Return (x, y) of the center of cell containing provided text 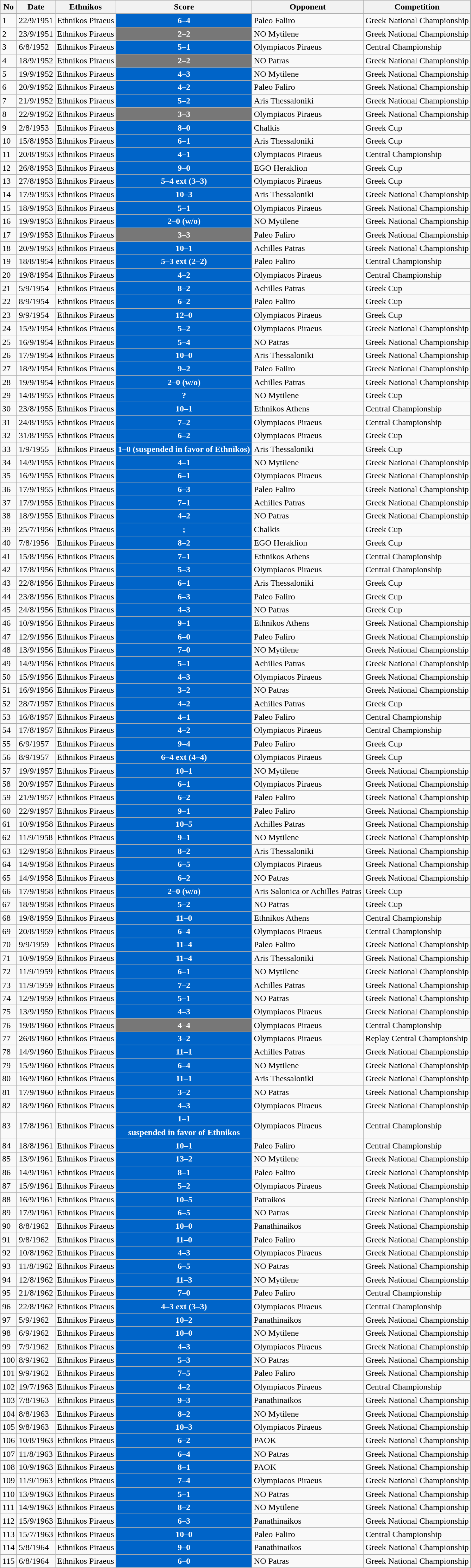
112 (8, 1521)
32 (8, 436)
13/9/1963 (36, 1494)
18 (8, 248)
19/8/1959 (36, 918)
67 (8, 905)
86 (8, 1172)
16/8/1957 (36, 717)
20/9/1952 (36, 87)
? (184, 396)
18/8/1954 (36, 262)
15/9/1954 (36, 328)
19/8/1960 (36, 1025)
24 (8, 328)
10/9/1958 (36, 824)
60 (8, 811)
110 (8, 1494)
18/9/1953 (36, 208)
Date (36, 7)
10–2 (184, 1320)
Opponent (308, 7)
14/9/1963 (36, 1507)
25/7/1956 (36, 529)
13/9/1956 (36, 650)
35 (8, 476)
9–3 (184, 1400)
21 (8, 288)
1 (8, 20)
22/9/1952 (36, 114)
15 (8, 208)
13/9/1959 (36, 1012)
5/8/1964 (36, 1548)
56 (8, 757)
40 (8, 543)
50 (8, 677)
Patraikos (308, 1199)
26/8/1960 (36, 1039)
46 (8, 623)
92 (8, 1253)
11/9/1963 (36, 1481)
94 (8, 1280)
18/9/1960 (36, 1106)
79 (8, 1065)
23 (8, 315)
23/8/1956 (36, 597)
2 (8, 34)
20/9/1957 (36, 784)
5 (8, 74)
4 (8, 61)
73 (8, 985)
81 (8, 1092)
8/9/1962 (36, 1360)
10/9/1959 (36, 958)
61 (8, 824)
5–3 ext (2–2) (184, 262)
9/8/1963 (36, 1427)
12–0 (184, 315)
95 (8, 1293)
19/9/1954 (36, 382)
63 (8, 851)
6/8/1952 (36, 47)
20 (8, 275)
7/8/1963 (36, 1400)
66 (8, 891)
16 (8, 221)
107 (8, 1454)
19/7/1963 (36, 1387)
11 (8, 154)
104 (8, 1413)
9–2 (184, 369)
80 (8, 1079)
17/9/1960 (36, 1092)
Ethnikos (85, 7)
14/9/1956 (36, 663)
1/9/1955 (36, 449)
6/8/1964 (36, 1561)
89 (8, 1213)
27 (8, 369)
30 (8, 409)
9/8/1962 (36, 1239)
13 (8, 181)
51 (8, 690)
8 (8, 114)
Aris Salonica or Achilles Patras (308, 891)
113 (8, 1534)
77 (8, 1039)
75 (8, 1012)
6 (8, 87)
38 (8, 516)
4–3 ext (3–3) (184, 1306)
10/8/1962 (36, 1253)
4–4 (184, 1025)
87 (8, 1186)
9–4 (184, 744)
20/9/1953 (36, 248)
65 (8, 878)
21/9/1957 (36, 797)
42 (8, 569)
52 (8, 704)
98 (8, 1333)
9/9/1962 (36, 1373)
49 (8, 663)
25 (8, 342)
16/9/1955 (36, 476)
7–4 (184, 1481)
45 (8, 610)
111 (8, 1507)
11–3 (184, 1280)
114 (8, 1548)
11/9/1958 (36, 838)
43 (8, 583)
53 (8, 717)
68 (8, 918)
99 (8, 1347)
8/8/1963 (36, 1413)
27/8/1953 (36, 181)
13–2 (184, 1159)
10/9/1963 (36, 1467)
76 (8, 1025)
93 (8, 1266)
7–5 (184, 1373)
22 (8, 302)
17/8/1957 (36, 730)
16/9/1956 (36, 690)
8–0 (184, 127)
No (8, 7)
71 (8, 958)
; (184, 529)
5/9/1954 (36, 288)
18/8/1961 (36, 1146)
11/8/1962 (36, 1266)
15/8/1953 (36, 141)
17/8/1956 (36, 569)
17/9/1954 (36, 355)
18/9/1955 (36, 516)
9/9/1959 (36, 945)
109 (8, 1481)
19/8/1954 (36, 275)
101 (8, 1373)
21/9/1952 (36, 101)
15/9/1961 (36, 1186)
1–0 (suspended in favor of Ethnikos) (184, 449)
15/9/1956 (36, 677)
12/9/1956 (36, 637)
6/9/1962 (36, 1333)
20/8/1959 (36, 931)
14/8/1955 (36, 396)
96 (8, 1306)
26/8/1953 (36, 168)
17/9/1961 (36, 1213)
8/9/1954 (36, 302)
20/8/1953 (36, 154)
16/9/1960 (36, 1079)
12/9/1959 (36, 998)
14/9/1955 (36, 462)
90 (8, 1226)
17 (8, 235)
suspended in favor of Ethnikos (184, 1132)
28 (8, 382)
16/9/1961 (36, 1199)
59 (8, 797)
11/8/1963 (36, 1454)
82 (8, 1106)
39 (8, 529)
9 (8, 127)
7/9/1962 (36, 1347)
26 (8, 355)
16/9/1954 (36, 342)
12 (8, 168)
47 (8, 637)
31 (8, 422)
10 (8, 141)
21/8/1962 (36, 1293)
7 (8, 101)
102 (8, 1387)
57 (8, 770)
34 (8, 462)
Competition (417, 7)
55 (8, 744)
74 (8, 998)
88 (8, 1199)
29 (8, 396)
10/9/1956 (36, 623)
8/9/1957 (36, 757)
18/9/1952 (36, 61)
Replay Central Championship (417, 1039)
2/8/1953 (36, 127)
6–4 ext (4–4) (184, 757)
37 (8, 503)
54 (8, 730)
19/9/1957 (36, 770)
22/9/1957 (36, 811)
17/9/1958 (36, 891)
12/9/1958 (36, 851)
1–1 (184, 1119)
Score (184, 7)
36 (8, 489)
33 (8, 449)
106 (8, 1440)
23/8/1955 (36, 409)
14/9/1960 (36, 1052)
44 (8, 597)
17/8/1961 (36, 1126)
115 (8, 1561)
5–4 ext (3–3) (184, 181)
22/8/1962 (36, 1306)
6/9/1957 (36, 744)
13/9/1961 (36, 1159)
78 (8, 1052)
103 (8, 1400)
58 (8, 784)
31/8/1955 (36, 436)
69 (8, 931)
18/9/1954 (36, 369)
23/9/1951 (36, 34)
28/7/1957 (36, 704)
108 (8, 1467)
3 (8, 47)
85 (8, 1159)
10/8/1963 (36, 1440)
70 (8, 945)
62 (8, 838)
72 (8, 971)
84 (8, 1146)
12/8/1962 (36, 1280)
24/8/1956 (36, 610)
8/8/1962 (36, 1226)
5/9/1962 (36, 1320)
14/9/1961 (36, 1172)
97 (8, 1320)
7/8/1956 (36, 543)
22/9/1951 (36, 20)
9/9/1954 (36, 315)
100 (8, 1360)
48 (8, 650)
15/8/1956 (36, 556)
24/8/1955 (36, 422)
15/9/1963 (36, 1521)
41 (8, 556)
18/9/1958 (36, 905)
5–4 (184, 342)
91 (8, 1239)
15/7/1963 (36, 1534)
19 (8, 262)
19/9/1952 (36, 74)
105 (8, 1427)
15/9/1960 (36, 1065)
83 (8, 1126)
22/8/1956 (36, 583)
14 (8, 195)
64 (8, 864)
17/9/1953 (36, 195)
